Output the (x, y) coordinate of the center of the cell containing the given text.  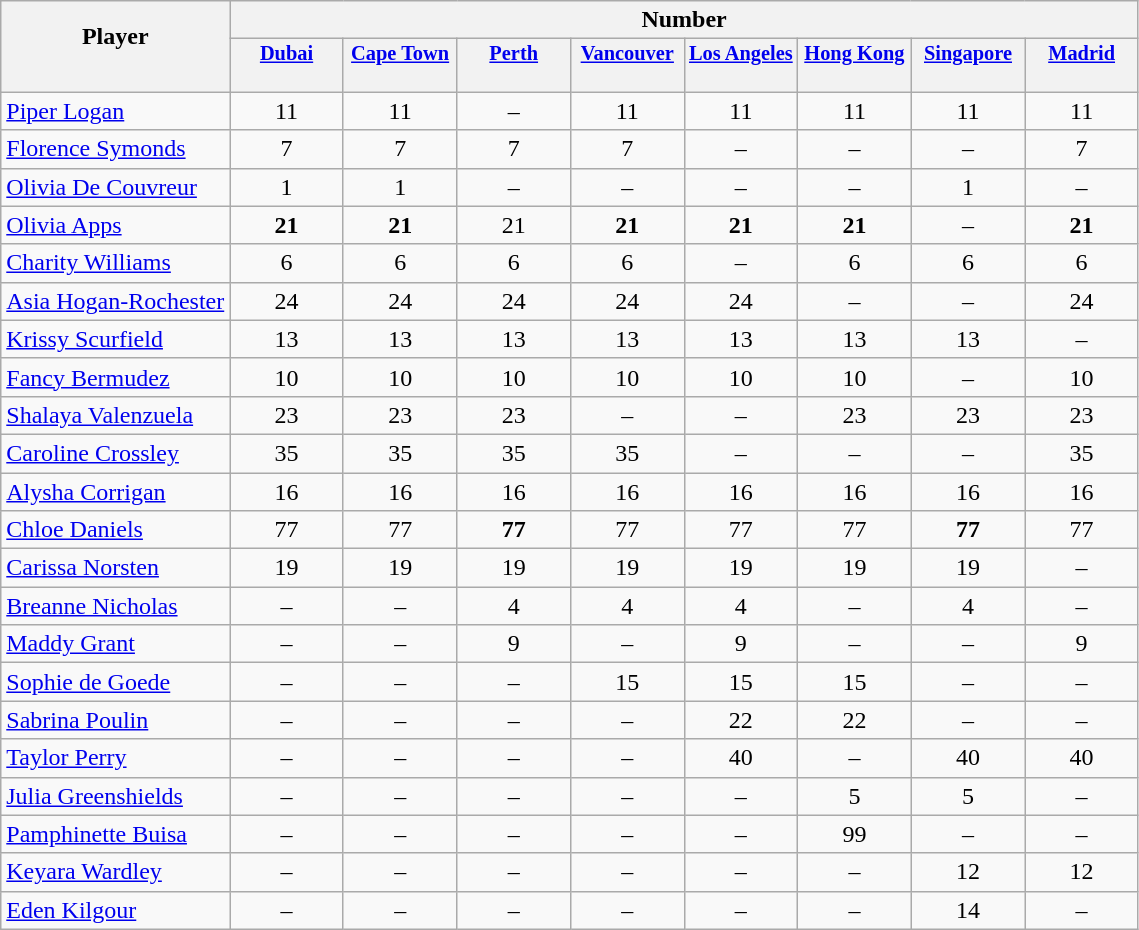
Dubai (287, 54)
Caroline Crossley (116, 453)
Pamphinette Buisa (116, 834)
Alysha Corrigan (116, 491)
Julia Greenshields (116, 796)
Hong Kong (855, 54)
Singapore (968, 54)
Los Angeles (741, 54)
Sabrina Poulin (116, 720)
Florence Symonds (116, 149)
Shalaya Valenzuela (116, 415)
Taylor Perry (116, 758)
Olivia De Couvreur (116, 187)
Fancy Bermudez (116, 377)
Krissy Scurfield (116, 339)
Asia Hogan-Rochester (116, 301)
Olivia Apps (116, 225)
Vancouver (627, 54)
Cape Town (400, 54)
Piper Logan (116, 111)
99 (855, 834)
Keyara Wardley (116, 872)
Eden Kilgour (116, 910)
Player (116, 36)
Sophie de Goede (116, 682)
Perth (514, 54)
Carissa Norsten (116, 568)
14 (968, 910)
Madrid (1082, 54)
Charity Williams (116, 263)
Number (684, 20)
Chloe Daniels (116, 530)
Maddy Grant (116, 644)
Breanne Nicholas (116, 606)
